Search for the cell housing the specified text and yield its (x, y) center coordinate. 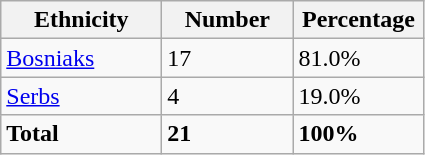
100% (358, 134)
19.0% (358, 96)
17 (228, 58)
Total (82, 134)
Number (228, 20)
Percentage (358, 20)
21 (228, 134)
Serbs (82, 96)
81.0% (358, 58)
Ethnicity (82, 20)
Bosniaks (82, 58)
4 (228, 96)
